Locate the cell with the specified text and output its [x, y] center coordinate. 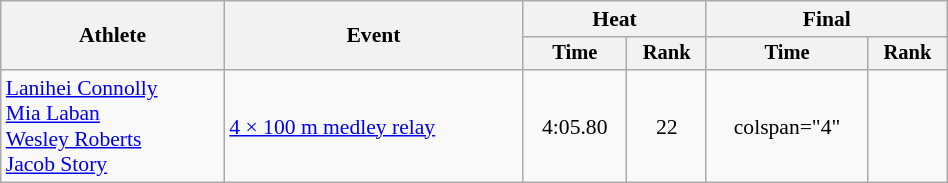
4 × 100 m medley relay [373, 126]
22 [667, 126]
Athlete [113, 36]
Final [826, 19]
Heat [615, 19]
Event [373, 36]
colspan="4" [786, 126]
Lanihei ConnollyMia LabanWesley RobertsJacob Story [113, 126]
4:05.80 [575, 126]
